Search for the cell housing the specified text and yield its [X, Y] center coordinate. 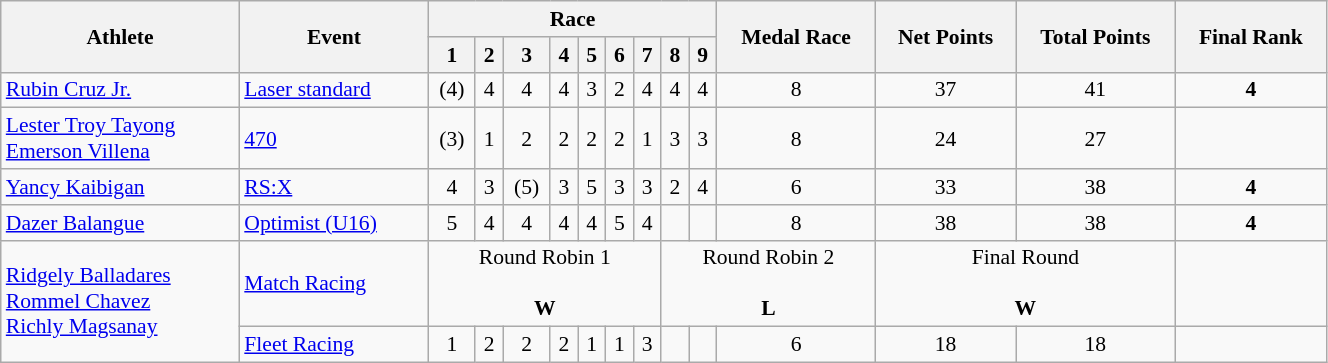
470 [334, 138]
(4) [452, 90]
Final Rank [1250, 36]
Event [334, 36]
9 [703, 55]
7 [647, 55]
37 [946, 90]
Lester Troy TayongEmerson Villena [120, 138]
Rubin Cruz Jr. [120, 90]
33 [946, 187]
Final Round W [1026, 284]
Yancy Kaibigan [120, 187]
Athlete [120, 36]
Optimist (U16) [334, 223]
Laser standard [334, 90]
Dazer Balangue [120, 223]
Ridgely BalladaresRommel ChavezRichly Magsanay [120, 301]
Fleet Racing [334, 345]
Net Points [946, 36]
Race [573, 19]
Round Robin 1 W [546, 284]
Total Points [1096, 36]
Medal Race [796, 36]
27 [1096, 138]
Round Robin 2 L [768, 284]
(3) [452, 138]
24 [946, 138]
41 [1096, 90]
RS:X [334, 187]
Match Racing [334, 284]
(5) [526, 187]
